From the cell containing the given text, extract its center point as [X, Y] coordinate. 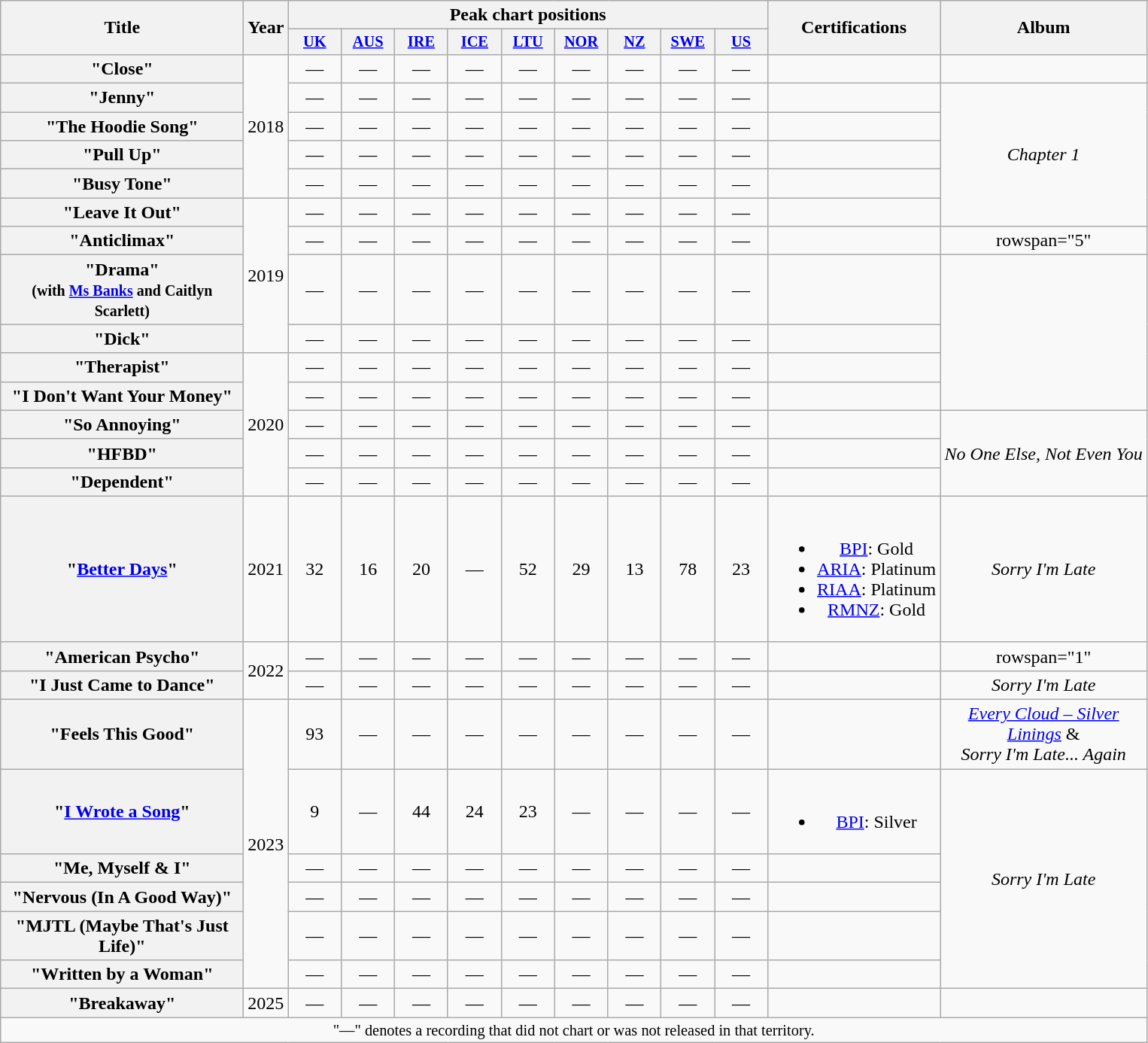
"I Wrote a Song" [122, 811]
2020 [266, 424]
"—" denotes a recording that did not chart or was not released in that territory. [574, 1030]
"MJTL (Maybe That's Just Life)" [122, 936]
"Pull Up" [122, 155]
ICE [474, 42]
"Feels This Good" [122, 734]
"Better Days" [122, 569]
"Anticlimax" [122, 241]
2021 [266, 569]
LTU [528, 42]
AUS [369, 42]
BPI: Silver [855, 811]
"Busy Tone" [122, 184]
"Drama" (with Ms Banks and Caitlyn Scarlett) [122, 290]
BPI: GoldARIA: PlatinumRIAA: PlatinumRMNZ: Gold [855, 569]
"I Just Came to Dance" [122, 685]
2022 [266, 670]
UK [314, 42]
"Nervous (In A Good Way)" [122, 897]
2018 [266, 126]
"Leave It Out" [122, 212]
16 [369, 569]
NOR [581, 42]
"The Hoodie Song" [122, 126]
"Me, Myself & I" [122, 868]
29 [581, 569]
Title [122, 28]
No One Else, Not Even You [1044, 453]
Year [266, 28]
"Close" [122, 68]
9 [314, 811]
2023 [266, 844]
Album [1044, 28]
US [742, 42]
32 [314, 569]
"Dependent" [122, 482]
"American Psycho" [122, 656]
Certifications [855, 28]
"Therapist" [122, 367]
rowspan="5" [1044, 241]
24 [474, 811]
SWE [688, 42]
Every Cloud – Silver Linings & Sorry I'm Late... Again [1044, 734]
rowspan="1" [1044, 656]
2025 [266, 1003]
13 [635, 569]
52 [528, 569]
44 [421, 811]
"I Don't Want Your Money" [122, 396]
20 [421, 569]
"Breakaway" [122, 1003]
"Jenny" [122, 98]
"Written by a Woman" [122, 975]
93 [314, 734]
Peak chart positions [528, 15]
"So Annoying" [122, 424]
IRE [421, 42]
"HFBD" [122, 453]
2019 [266, 275]
78 [688, 569]
"Dick" [122, 339]
NZ [635, 42]
Chapter 1 [1044, 155]
